Search for the cell housing the specified text and yield its [X, Y] center coordinate. 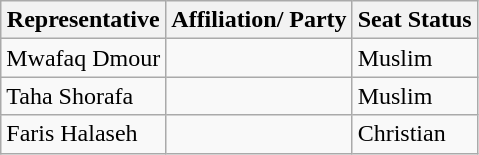
Faris Halaseh [84, 134]
Affiliation/ Party [259, 20]
Christian [414, 134]
Mwafaq Dmour [84, 58]
Taha Shorafa [84, 96]
Seat Status [414, 20]
Representative [84, 20]
